Determine the [X, Y] coordinate at the center of the cell enclosing the given text.  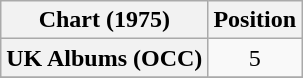
UK Albums (OCC) [104, 58]
5 [255, 58]
Position [255, 20]
Chart (1975) [104, 20]
